Find where the given text appears and provide that cell's center as [X, Y] coordinate. 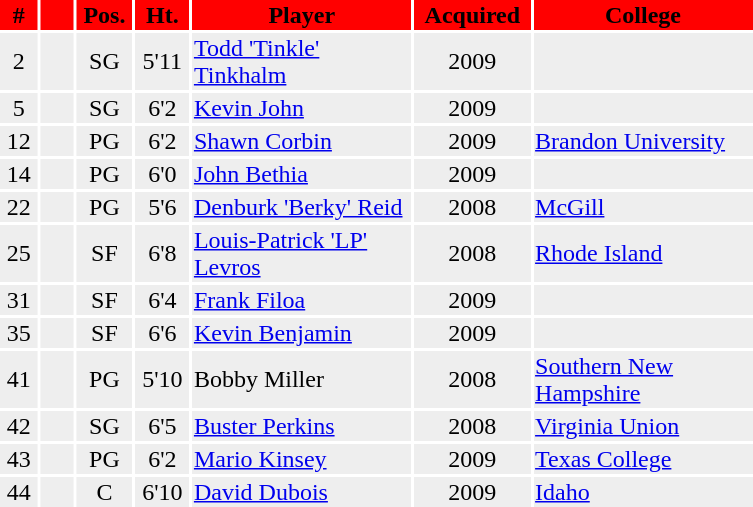
Todd 'Tinkle' Tinkhalm [302, 62]
Frank Filoa [302, 300]
35 [19, 333]
12 [19, 141]
43 [19, 459]
Virginia Union [644, 426]
Shawn Corbin [302, 141]
Mario Kinsey [302, 459]
Rhode Island [644, 254]
McGill [644, 207]
31 [19, 300]
5'6 [162, 207]
41 [19, 380]
Player [302, 15]
Brandon University [644, 141]
5'10 [162, 380]
College [644, 15]
6'0 [162, 174]
Ht. [162, 15]
5'11 [162, 62]
Acquired [472, 15]
# [19, 15]
6'10 [162, 492]
5 [19, 108]
44 [19, 492]
Denburk 'Berky' Reid [302, 207]
Louis-Patrick 'LP' Levros [302, 254]
2 [19, 62]
C [105, 492]
6'8 [162, 254]
David Dubois [302, 492]
Pos. [105, 15]
Texas College [644, 459]
6'4 [162, 300]
22 [19, 207]
25 [19, 254]
Southern New Hampshire [644, 380]
42 [19, 426]
Kevin Benjamin [302, 333]
Buster Perkins [302, 426]
Kevin John [302, 108]
14 [19, 174]
Idaho [644, 492]
6'5 [162, 426]
John Bethia [302, 174]
6'6 [162, 333]
Bobby Miller [302, 380]
